Search for the cell housing the specified text and yield its [x, y] center coordinate. 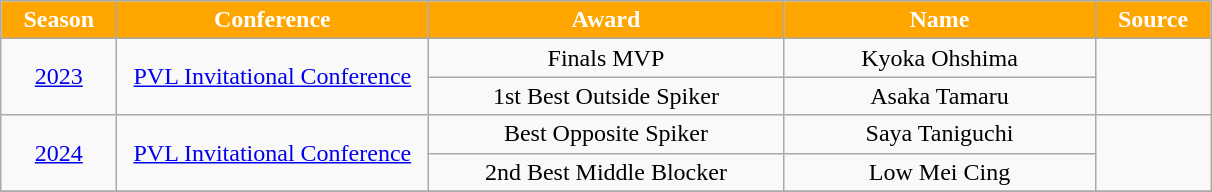
Name [940, 20]
Season [59, 20]
Kyoka Ohshima [940, 58]
2nd Best Middle Blocker [606, 172]
2023 [59, 77]
Finals MVP [606, 58]
Low Mei Cing [940, 172]
2024 [59, 153]
Best Opposite Spiker [606, 134]
1st Best Outside Spiker [606, 96]
Award [606, 20]
Asaka Tamaru [940, 96]
Source [1153, 20]
Saya Taniguchi [940, 134]
Conference [272, 20]
